Capture the cell that displays the provided text and extract its [X, Y] central coordinate. 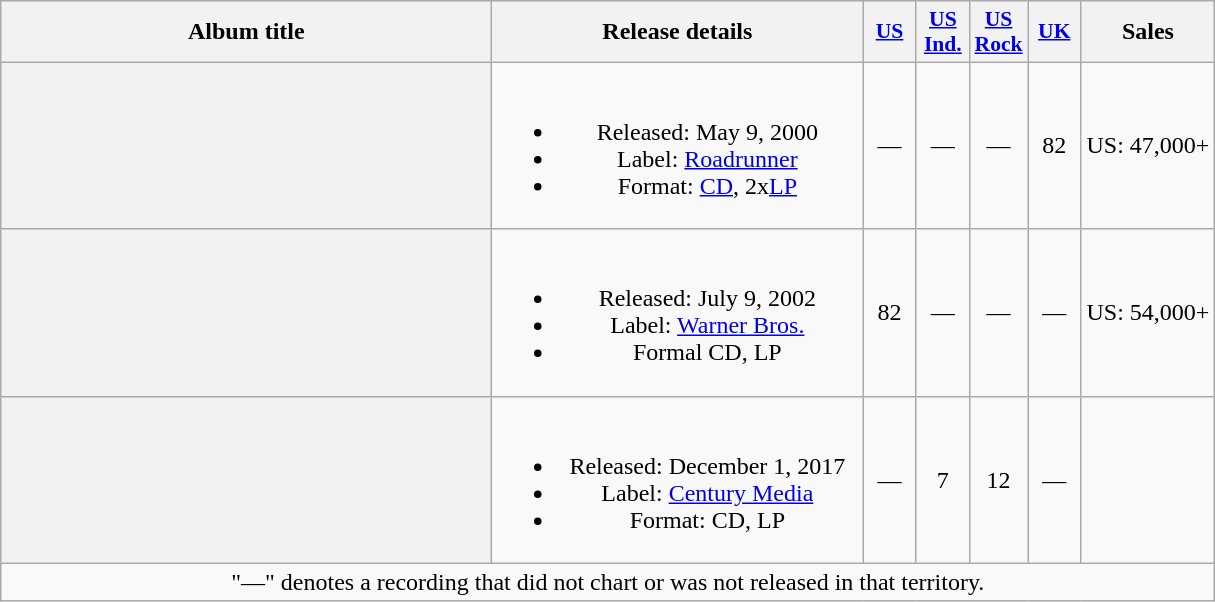
12 [999, 480]
Sales [1148, 32]
UK [1054, 32]
"—" denotes a recording that did not chart or was not released in that territory. [608, 582]
Released: July 9, 2002Label: Warner Bros.Formal CD, LP [678, 312]
Release details [678, 32]
Released: December 1, 2017Label: Century MediaFormat: CD, LP [678, 480]
Album title [246, 32]
US [890, 32]
US: 54,000+ [1148, 312]
USRock [999, 32]
7 [942, 480]
USInd. [942, 32]
Released: May 9, 2000Label: RoadrunnerFormat: CD, 2xLP [678, 146]
US: 47,000+ [1148, 146]
